Detect which cell encompasses the target text, then output its (X, Y) center coordinate. 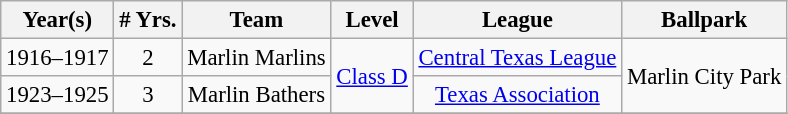
Texas Association (517, 95)
Marlin Marlins (256, 58)
# Yrs. (148, 20)
Class D (372, 76)
Ballpark (704, 20)
Marlin City Park (704, 76)
Team (256, 20)
2 (148, 58)
Central Texas League (517, 58)
1916–1917 (58, 58)
Level (372, 20)
Year(s) (58, 20)
3 (148, 95)
League (517, 20)
1923–1925 (58, 95)
Marlin Bathers (256, 95)
